Provide the (X, Y) coordinate of the cell's center where the given text is located.  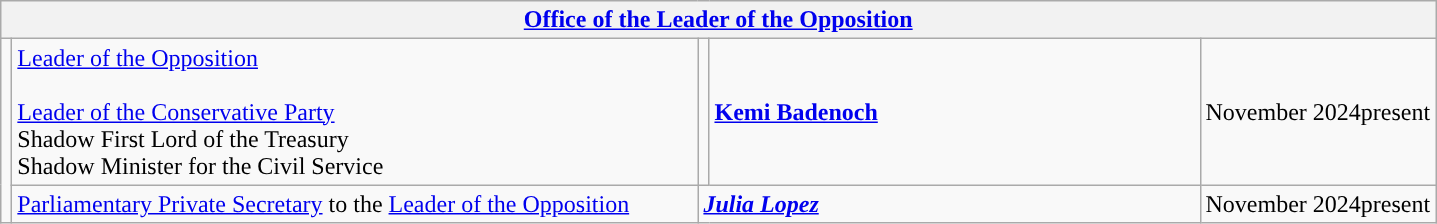
Julia Lopez (949, 204)
Parliamentary Private Secretary to the Leader of the Opposition (355, 204)
Leader of the OppositionLeader of the Conservative PartyShadow First Lord of the TreasuryShadow Minister for the Civil Service (355, 112)
Kemi Badenoch (954, 112)
Office of the Leader of the Opposition (718, 20)
